Find where the given text appears and provide that cell's center as (x, y) coordinate. 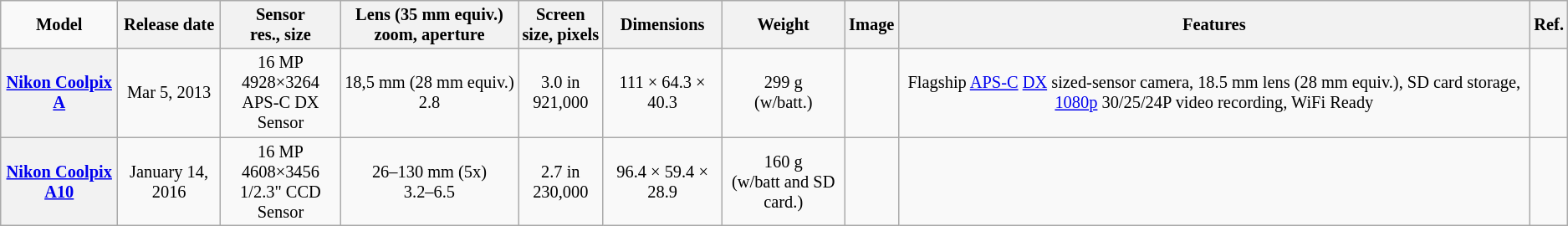
26–130 mm (5x)3.2–6.5 (429, 182)
299 g(w/batt.) (783, 93)
Nikon Coolpix A (59, 93)
Screensize, pixels (560, 24)
Ref. (1549, 24)
Lens (35 mm equiv.)zoom, aperture (429, 24)
January 14, 2016 (169, 182)
Sensorres., size (281, 24)
Flagship APS-C DX sized-sensor camera, 18.5 mm lens (28 mm equiv.), SD card storage, 1080p 30/25/24P video recording, WiFi Ready (1214, 93)
3.0 in921,000 (560, 93)
Release date (169, 24)
Model (59, 24)
Mar 5, 2013 (169, 93)
16 MP4928×3264APS-C DX Sensor (281, 93)
96.4 × 59.4 × 28.9 (662, 182)
111 × 64.3 × 40.3 (662, 93)
18,5 mm (28 mm equiv.)2.8 (429, 93)
Features (1214, 24)
160 g(w/batt and SD card.) (783, 182)
Weight (783, 24)
Image (871, 24)
Dimensions (662, 24)
2.7 in230,000 (560, 182)
Nikon Coolpix A10 (59, 182)
16 MP4608×34561/2.3" CCD Sensor (281, 182)
